Detect which cell encompasses the target text, then output its [X, Y] center coordinate. 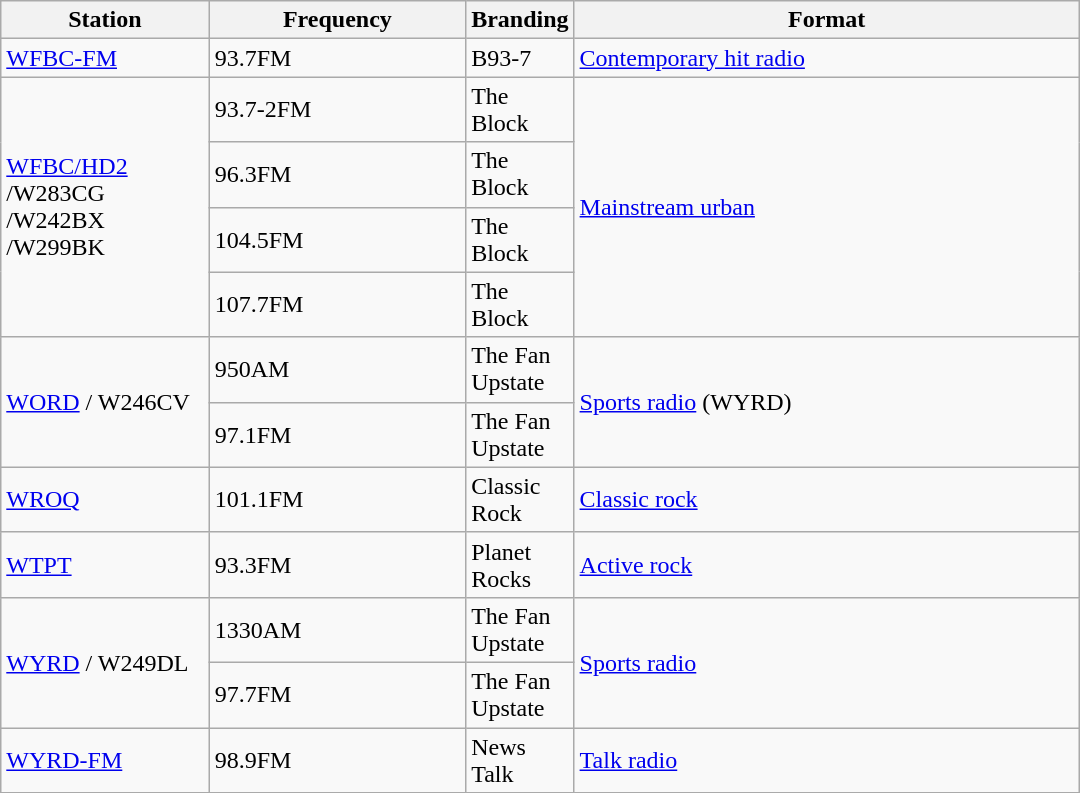
Contemporary hit radio [826, 58]
93.3FM [337, 564]
WYRD / W249DL [105, 662]
Frequency [337, 20]
Station [105, 20]
Sports radio (WYRD) [826, 402]
WFBC/HD2 /W283CG /W242BX /W299BK [105, 207]
Classic Rock [520, 500]
WROQ [105, 500]
Active rock [826, 564]
WYRD-FM [105, 760]
93.7FM [337, 58]
104.5FM [337, 240]
Classic rock [826, 500]
97.1FM [337, 434]
Mainstream urban [826, 207]
Talk radio [826, 760]
98.9FM [337, 760]
96.3FM [337, 174]
107.7FM [337, 304]
Branding [520, 20]
Planet Rocks [520, 564]
Sports radio [826, 662]
WORD / W246CV [105, 402]
1330AM [337, 630]
WFBC-FM [105, 58]
93.7-2FM [337, 110]
Format [826, 20]
97.7FM [337, 694]
101.1FM [337, 500]
WTPT [105, 564]
950AM [337, 370]
B93-7 [520, 58]
News Talk [520, 760]
